Pinpoint the cell where the given text exists, returning its [X, Y] midpoint coordinate. 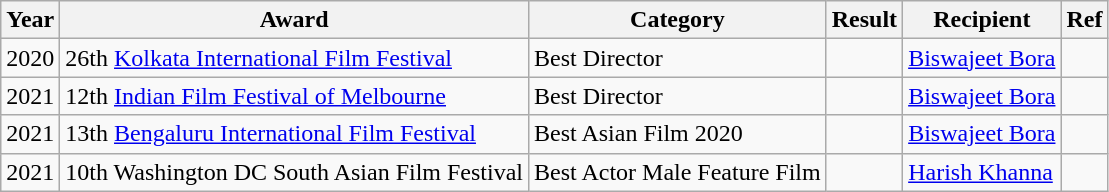
12th Indian Film Festival of Melbourne [294, 96]
Result [864, 20]
Recipient [982, 20]
Harish Khanna [982, 172]
10th Washington DC South Asian Film Festival [294, 172]
26th Kolkata International Film Festival [294, 58]
Best Actor Male Feature Film [678, 172]
Award [294, 20]
Category [678, 20]
Best Asian Film 2020 [678, 134]
13th Bengaluru International Film Festival [294, 134]
Ref [1084, 20]
Year [30, 20]
2020 [30, 58]
